From the cell containing the given text, extract its center point as (x, y) coordinate. 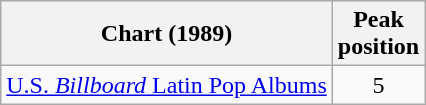
U.S. Billboard Latin Pop Albums (167, 85)
5 (378, 85)
Peakposition (378, 34)
Chart (1989) (167, 34)
